For the text-containing cell, return its midpoint in (X, Y) coordinate format. 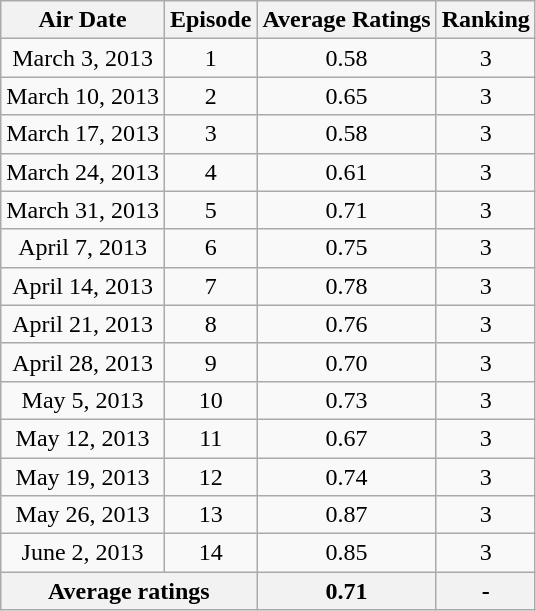
March 24, 2013 (83, 172)
March 10, 2013 (83, 96)
March 17, 2013 (83, 134)
0.67 (346, 438)
13 (210, 515)
9 (210, 362)
April 7, 2013 (83, 248)
- (486, 591)
April 21, 2013 (83, 324)
Average Ratings (346, 20)
6 (210, 248)
5 (210, 210)
May 26, 2013 (83, 515)
May 5, 2013 (83, 400)
March 3, 2013 (83, 58)
0.87 (346, 515)
12 (210, 477)
0.74 (346, 477)
0.78 (346, 286)
0.73 (346, 400)
April 14, 2013 (83, 286)
7 (210, 286)
May 19, 2013 (83, 477)
0.61 (346, 172)
0.85 (346, 553)
14 (210, 553)
2 (210, 96)
0.70 (346, 362)
Episode (210, 20)
11 (210, 438)
4 (210, 172)
April 28, 2013 (83, 362)
10 (210, 400)
0.65 (346, 96)
Average ratings (129, 591)
March 31, 2013 (83, 210)
0.75 (346, 248)
June 2, 2013 (83, 553)
8 (210, 324)
Ranking (486, 20)
0.76 (346, 324)
May 12, 2013 (83, 438)
Air Date (83, 20)
1 (210, 58)
